Find where the given text appears and provide that cell's center as [X, Y] coordinate. 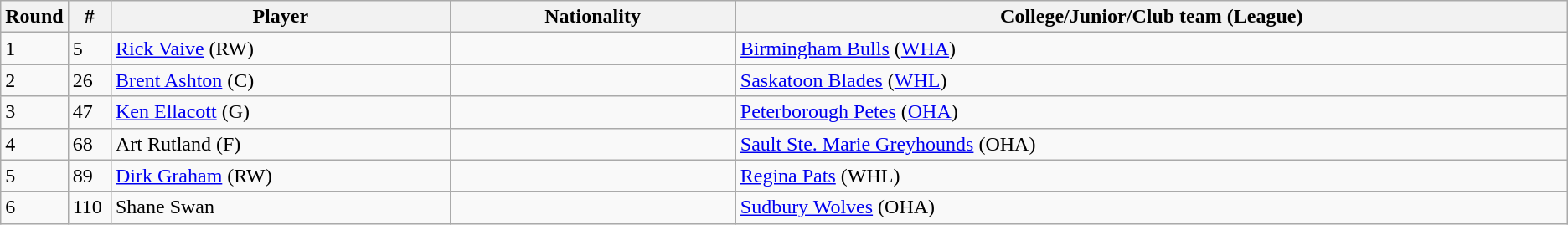
Brent Ashton (C) [280, 80]
47 [89, 112]
26 [89, 80]
Saskatoon Blades (WHL) [1151, 80]
College/Junior/Club team (League) [1151, 17]
1 [34, 49]
Rick Vaive (RW) [280, 49]
Art Rutland (F) [280, 144]
Shane Swan [280, 207]
Sudbury Wolves (OHA) [1151, 207]
# [89, 17]
Peterborough Petes (OHA) [1151, 112]
Player [280, 17]
Dirk Graham (RW) [280, 176]
6 [34, 207]
Birmingham Bulls (WHA) [1151, 49]
89 [89, 176]
4 [34, 144]
68 [89, 144]
Nationality [593, 17]
110 [89, 207]
Regina Pats (WHL) [1151, 176]
Sault Ste. Marie Greyhounds (OHA) [1151, 144]
2 [34, 80]
3 [34, 112]
Ken Ellacott (G) [280, 112]
Round [34, 17]
